Detect which cell encompasses the target text, then output its (X, Y) center coordinate. 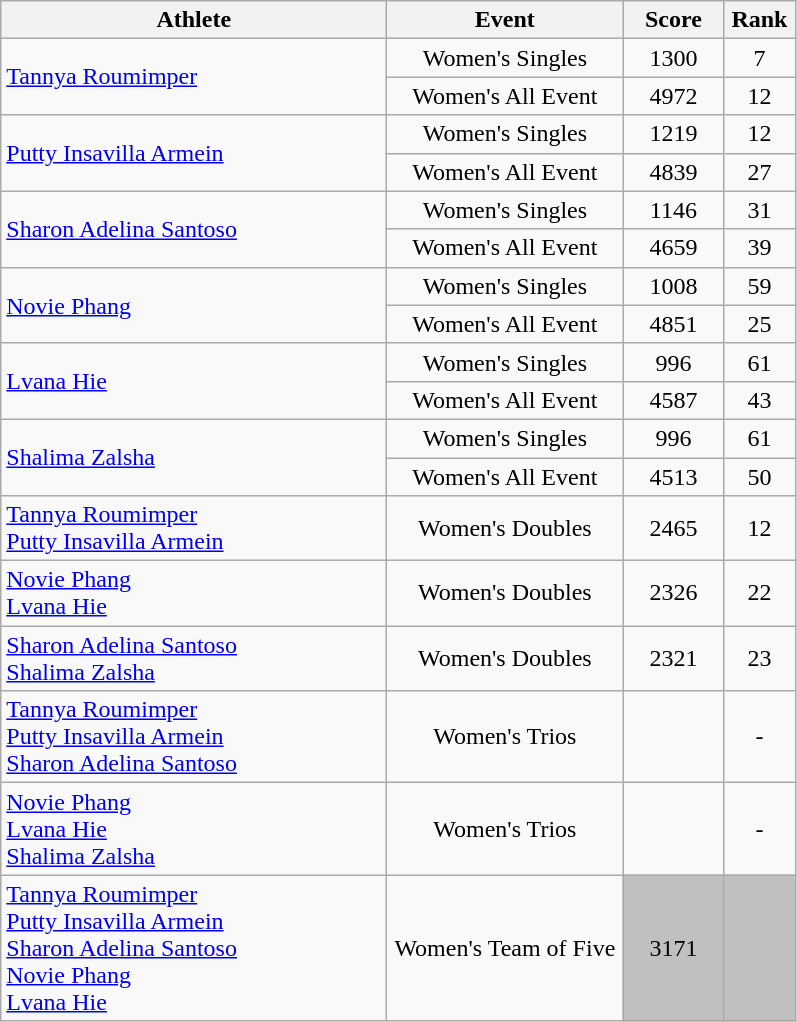
Sharon Adelina Santoso Shalima Zalsha (194, 658)
2321 (674, 658)
1219 (674, 134)
27 (760, 172)
Score (674, 20)
Novie Phang Lvana Hie Shalima Zalsha (194, 829)
Tannya Roumimper (194, 77)
39 (760, 248)
23 (760, 658)
2465 (674, 528)
4513 (674, 477)
25 (760, 324)
4659 (674, 248)
Tannya Roumimper Putty Insavilla Armein Sharon Adelina Santoso Novie Phang Lvana Hie (194, 948)
Athlete (194, 20)
4972 (674, 96)
Putty Insavilla Armein (194, 153)
4839 (674, 172)
43 (760, 400)
4851 (674, 324)
Novie Phang Lvana Hie (194, 594)
Sharon Adelina Santoso (194, 229)
Event (505, 20)
22 (760, 594)
Tannya Roumimper Putty Insavilla Armein (194, 528)
3171 (674, 948)
50 (760, 477)
31 (760, 210)
59 (760, 286)
Shalima Zalsha (194, 457)
Women's Team of Five (505, 948)
1300 (674, 58)
7 (760, 58)
1008 (674, 286)
Novie Phang (194, 305)
2326 (674, 594)
Rank (760, 20)
1146 (674, 210)
Lvana Hie (194, 381)
Tannya Roumimper Putty Insavilla Armein Sharon Adelina Santoso (194, 737)
4587 (674, 400)
